For the text-containing cell, return its midpoint in [X, Y] coordinate format. 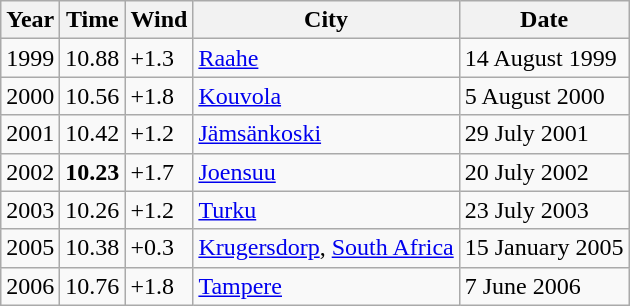
10.42 [92, 134]
2000 [30, 96]
20 July 2002 [544, 172]
2003 [30, 210]
10.38 [92, 248]
1999 [30, 58]
10.76 [92, 286]
Krugersdorp, South Africa [326, 248]
+1.7 [159, 172]
10.23 [92, 172]
Joensuu [326, 172]
14 August 1999 [544, 58]
2002 [30, 172]
Kouvola [326, 96]
2005 [30, 248]
Wind [159, 20]
City [326, 20]
10.56 [92, 96]
10.88 [92, 58]
2006 [30, 286]
Time [92, 20]
Turku [326, 210]
+0.3 [159, 248]
Tampere [326, 286]
Date [544, 20]
5 August 2000 [544, 96]
Jämsänkoski [326, 134]
2001 [30, 134]
Year [30, 20]
+1.3 [159, 58]
29 July 2001 [544, 134]
7 June 2006 [544, 286]
23 July 2003 [544, 210]
Raahe [326, 58]
15 January 2005 [544, 248]
10.26 [92, 210]
